Return the (X, Y) coordinate for the center point of the cell that contains the specified text.  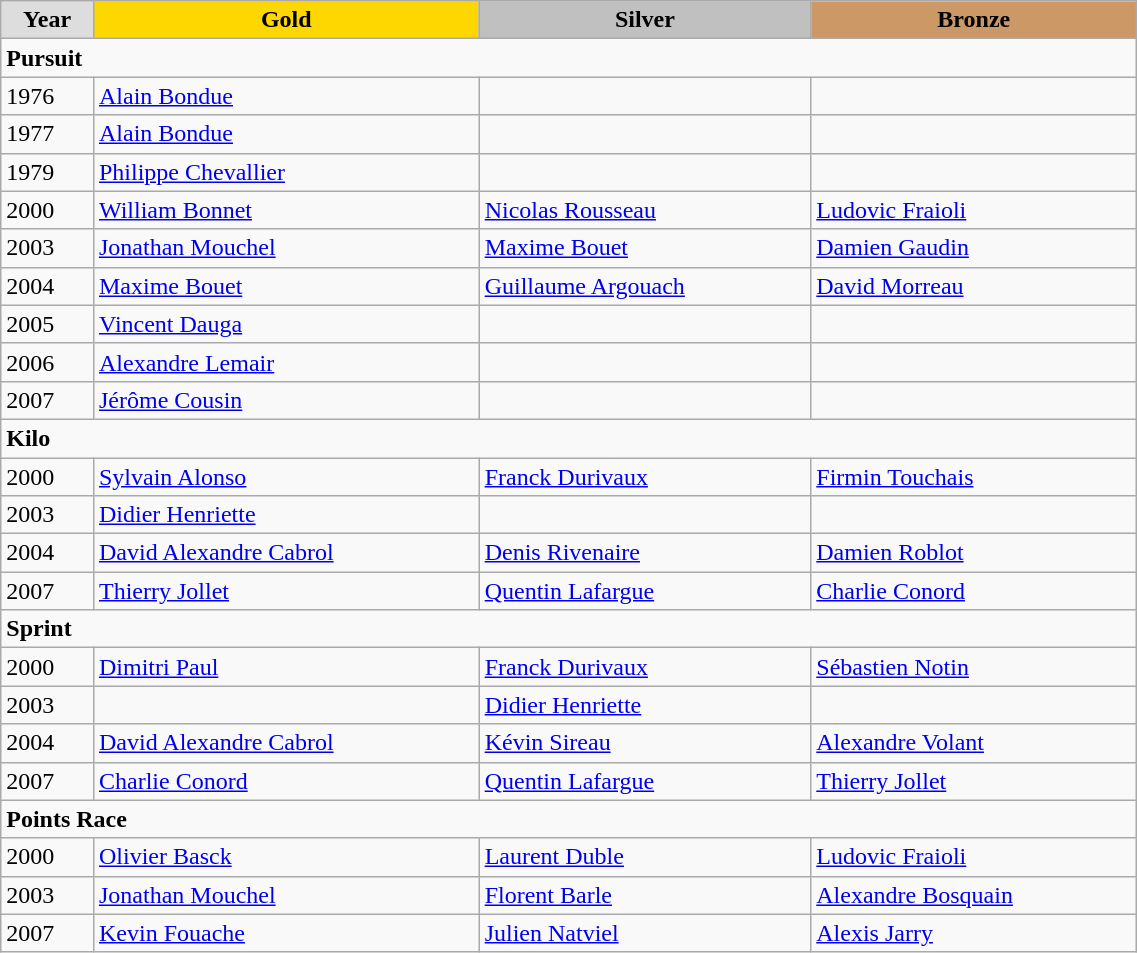
Bronze (974, 20)
Firmin Touchais (974, 477)
Kévin Sireau (645, 743)
Julien Natviel (645, 933)
Gold (286, 20)
Florent Barle (645, 895)
Laurent Duble (645, 857)
Alexandre Volant (974, 743)
Vincent Dauga (286, 324)
Year (48, 20)
Pursuit (569, 58)
Damien Roblot (974, 553)
Guillaume Argouach (645, 286)
Philippe Chevallier (286, 172)
1979 (48, 172)
David Morreau (974, 286)
Nicolas Rousseau (645, 210)
Kilo (569, 438)
Points Race (569, 819)
Damien Gaudin (974, 248)
1977 (48, 134)
Denis Rivenaire (645, 553)
Sébastien Notin (974, 667)
2005 (48, 324)
Sylvain Alonso (286, 477)
Olivier Basck (286, 857)
Alexandre Bosquain (974, 895)
Silver (645, 20)
1976 (48, 96)
Alexis Jarry (974, 933)
2006 (48, 362)
Jérôme Cousin (286, 400)
Kevin Fouache (286, 933)
Alexandre Lemair (286, 362)
William Bonnet (286, 210)
Sprint (569, 629)
Dimitri Paul (286, 667)
